From the cell containing the given text, extract its center point as [X, Y] coordinate. 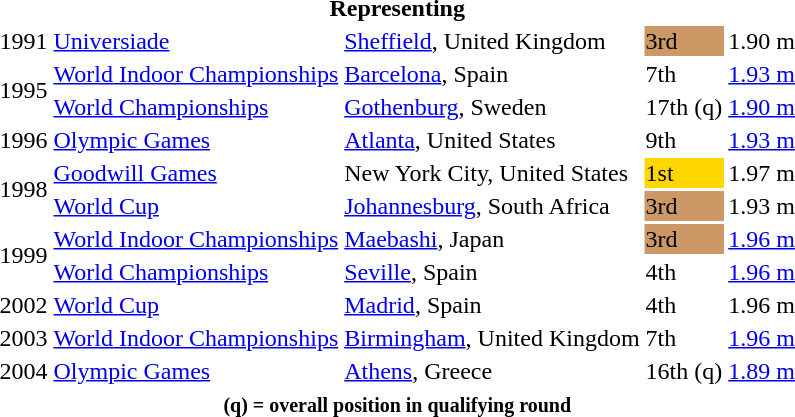
1st [684, 173]
17th (q) [684, 107]
Gothenburg, Sweden [492, 107]
Maebashi, Japan [492, 239]
9th [684, 140]
Goodwill Games [196, 173]
Barcelona, Spain [492, 74]
New York City, United States [492, 173]
16th (q) [684, 371]
Universiade [196, 41]
Sheffield, United Kingdom [492, 41]
Madrid, Spain [492, 305]
Birmingham, United Kingdom [492, 338]
Athens, Greece [492, 371]
Seville, Spain [492, 272]
Johannesburg, South Africa [492, 206]
Atlanta, United States [492, 140]
